Return the (x, y) coordinate for the center point of the cell that contains the specified text.  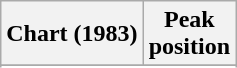
Peakposition (189, 34)
Chart (1983) (72, 34)
